For the text-containing cell, return its midpoint in [X, Y] coordinate format. 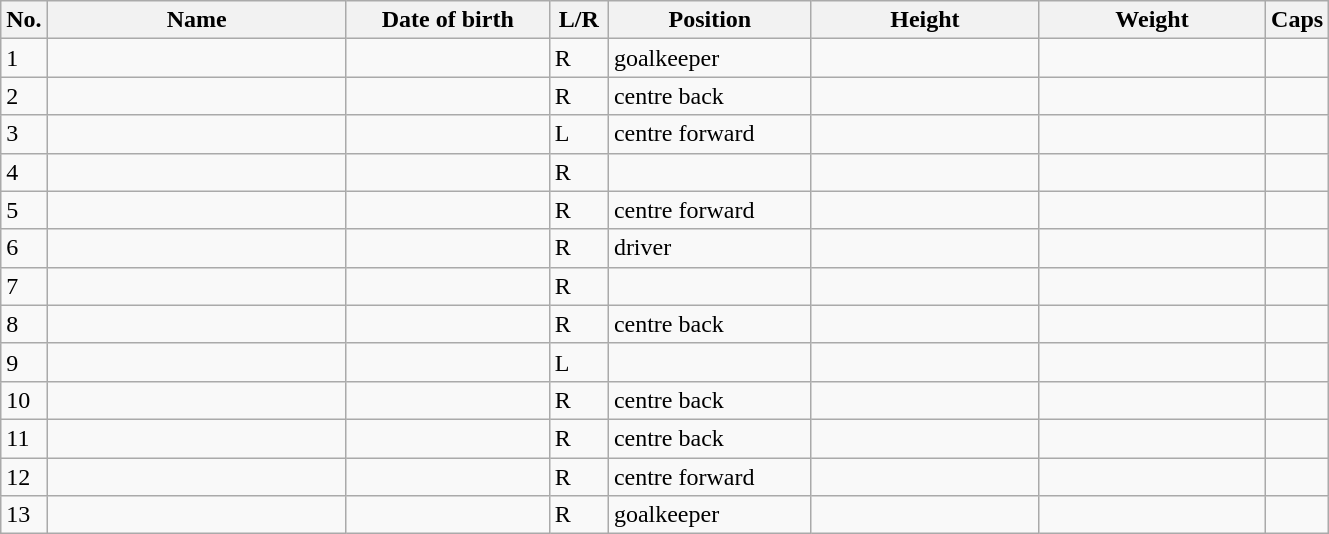
2 [24, 96]
3 [24, 134]
Name [196, 20]
Weight [1152, 20]
4 [24, 172]
Date of birth [448, 20]
11 [24, 438]
Position [710, 20]
9 [24, 362]
Height [924, 20]
Caps [1298, 20]
driver [710, 248]
10 [24, 400]
8 [24, 324]
7 [24, 286]
L/R [578, 20]
5 [24, 210]
No. [24, 20]
6 [24, 248]
12 [24, 477]
1 [24, 58]
13 [24, 515]
